Output the (x, y) coordinate of the center of the cell containing the given text.  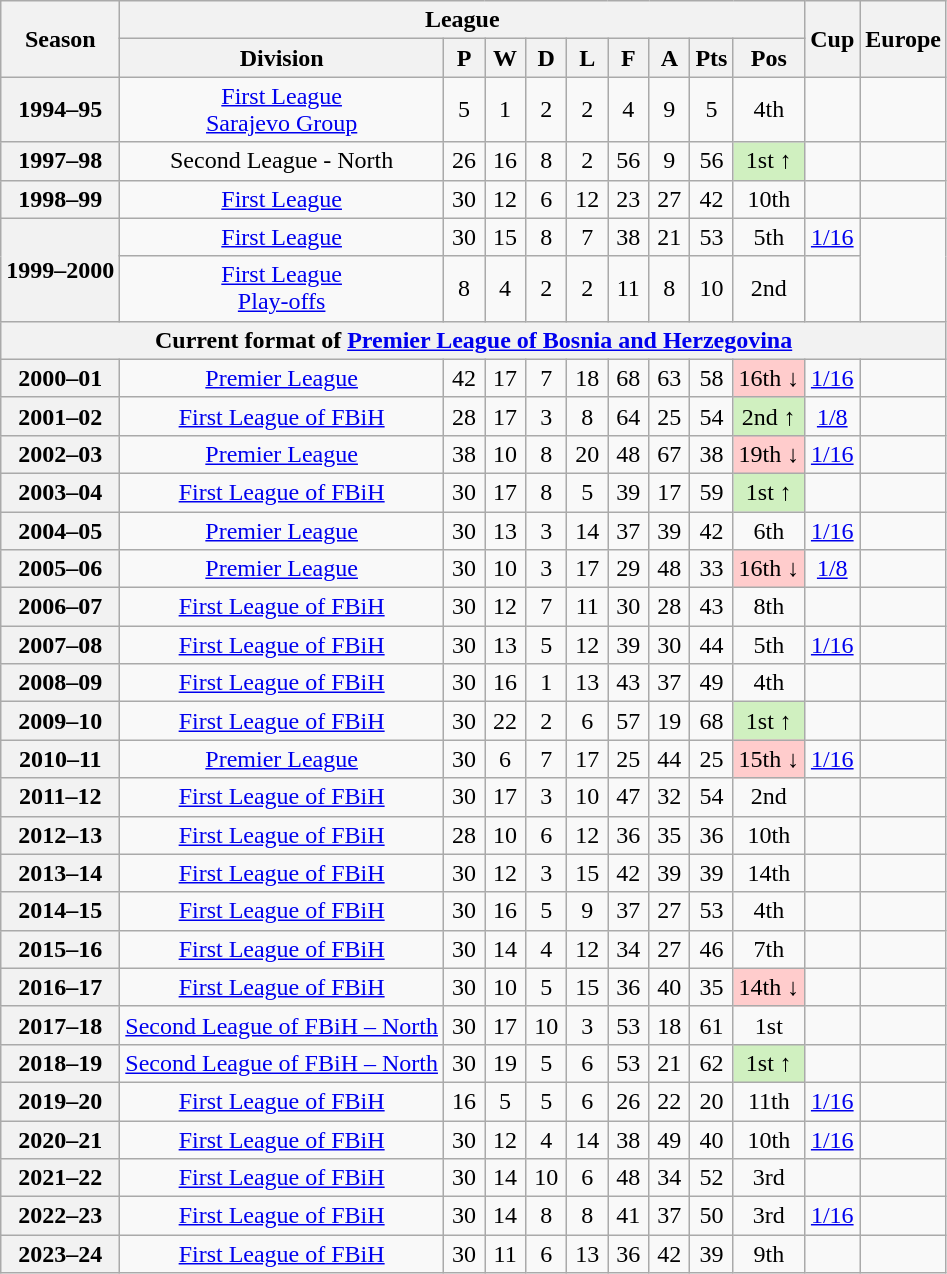
A (670, 58)
2004–05 (60, 531)
15th ↓ (769, 759)
2000–01 (60, 378)
2009–10 (60, 721)
First LeaguePlay-offs (282, 288)
23 (628, 199)
Pos (769, 58)
2018–19 (60, 1063)
9th (769, 1254)
1994–95 (60, 110)
Current format of Premier League of Bosnia and Herzegovina (474, 340)
F (628, 58)
7th (769, 949)
2020–21 (60, 1139)
29 (628, 569)
2013–14 (60, 873)
2016–17 (60, 987)
64 (628, 416)
2001–02 (60, 416)
League (462, 20)
2003–04 (60, 492)
Cup (832, 39)
19th ↓ (769, 454)
Division (282, 58)
L (588, 58)
1999–2000 (60, 270)
32 (670, 797)
58 (712, 378)
41 (628, 1216)
1997–98 (60, 161)
2002–03 (60, 454)
2021–22 (60, 1178)
2011–12 (60, 797)
2006–07 (60, 607)
2007–08 (60, 645)
47 (628, 797)
61 (712, 1025)
62 (712, 1063)
6th (769, 531)
P (464, 58)
Second League - North (282, 161)
1st (769, 1025)
50 (712, 1216)
2008–09 (60, 683)
14th ↓ (769, 987)
11th (769, 1101)
2022–23 (60, 1216)
2010–11 (60, 759)
2nd ↑ (769, 416)
First LeagueSarajevo Group (282, 110)
1998–99 (60, 199)
63 (670, 378)
52 (712, 1178)
2019–20 (60, 1101)
Pts (712, 58)
W (506, 58)
33 (712, 569)
46 (712, 949)
2012–13 (60, 835)
2005–06 (60, 569)
2023–24 (60, 1254)
2015–16 (60, 949)
14th (769, 873)
59 (712, 492)
67 (670, 454)
8th (769, 607)
2017–18 (60, 1025)
D (546, 58)
Season (60, 39)
2014–15 (60, 911)
57 (628, 721)
Europe (904, 39)
